Locate the cell with the specified text and output its (X, Y) center coordinate. 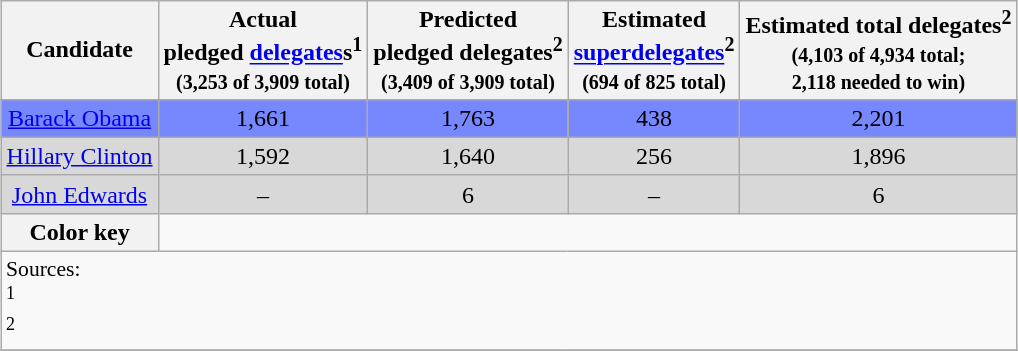
2,201 (878, 118)
1,661 (263, 118)
1,592 (263, 156)
1,896 (878, 156)
Hillary Clinton (80, 156)
1,763 (468, 118)
1,640 (468, 156)
Color key (80, 232)
Candidate (80, 50)
Barack Obama (80, 118)
Sources:1 2 (509, 301)
Actualpledged delegatess1(3,253 of 3,909 total) (263, 50)
Estimatedsuperdelegates2(694 of 825 total) (654, 50)
Predictedpledged delegates2(3,409 of 3,909 total) (468, 50)
438 (654, 118)
John Edwards (80, 194)
256 (654, 156)
Estimated total delegates2(4,103 of 4,934 total;2,118 needed to win) (878, 50)
